Provide the (X, Y) coordinate of the cell's center where the given text is located.  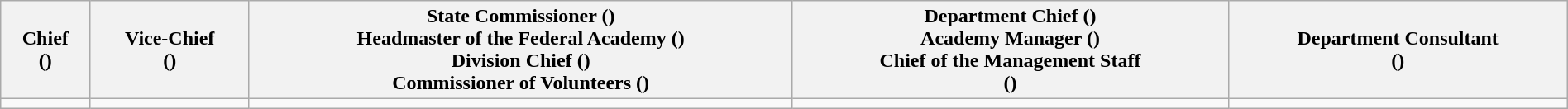
Chief() (45, 50)
State Commissioner ()Headmaster of the Federal Academy ()Division Chief ()Commissioner of Volunteers () (520, 50)
Department Chief ()Academy Manager ()Chief of the Management Staff() (1011, 50)
Vice-Chief() (170, 50)
Department Consultant() (1398, 50)
